Identify which cell holds the provided text, then report its [x, y] central coordinate. 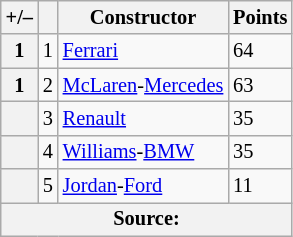
11 [260, 186]
5 [48, 186]
Jordan-Ford [143, 186]
64 [260, 51]
4 [48, 152]
Constructor [143, 17]
Source: [147, 219]
Renault [143, 118]
3 [48, 118]
+/– [20, 17]
Williams-BMW [143, 152]
Ferrari [143, 51]
Points [260, 17]
2 [48, 85]
63 [260, 85]
McLaren-Mercedes [143, 85]
